Provide the (X, Y) coordinate of the cell's center where the given text is located.  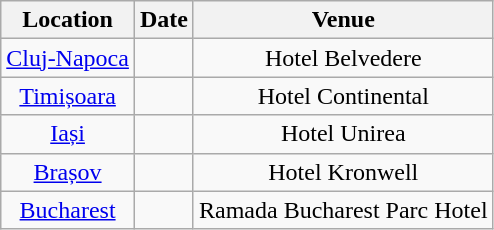
Venue (343, 20)
Hotel Continental (343, 96)
Hotel Kronwell (343, 172)
Location (68, 20)
Hotel Unirea (343, 134)
Hotel Belvedere (343, 58)
Date (164, 20)
Iași (68, 134)
Timișoara (68, 96)
Ramada Bucharest Parc Hotel (343, 210)
Brașov (68, 172)
Cluj-Napoca (68, 58)
Bucharest (68, 210)
